From the cell containing the given text, extract its center point as (X, Y) coordinate. 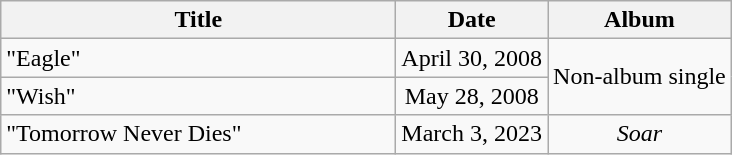
Non-album single (640, 77)
"Tomorrow Never Dies" (198, 134)
March 3, 2023 (472, 134)
"Eagle" (198, 58)
Soar (640, 134)
Date (472, 20)
Album (640, 20)
May 28, 2008 (472, 96)
"Wish" (198, 96)
Title (198, 20)
April 30, 2008 (472, 58)
